Return the [X, Y] coordinate for the center point of the cell that contains the specified text.  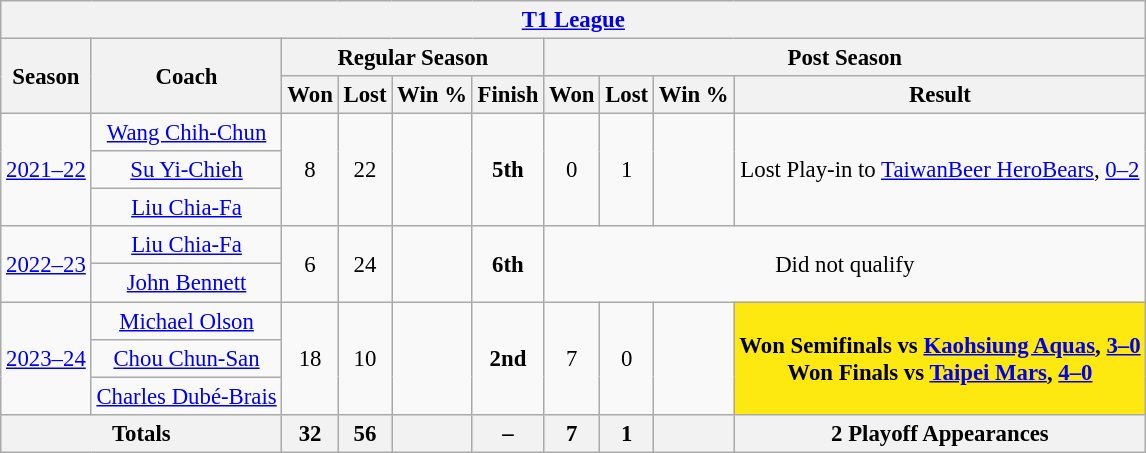
2nd [508, 358]
Charles Dubé-Brais [186, 396]
Finish [508, 95]
10 [365, 358]
Post Season [845, 58]
Season [46, 76]
Chou Chun-San [186, 358]
8 [310, 170]
Regular Season [413, 58]
Won Semifinals vs Kaohsiung Aquas, 3–0Won Finals vs Taipei Mars, 4–0 [940, 358]
Lost Play-in to TaiwanBeer HeroBears, 0–2 [940, 170]
2 Playoff Appearances [940, 433]
Su Yi-Chieh [186, 170]
Did not qualify [845, 264]
2021–22 [46, 170]
Coach [186, 76]
6th [508, 264]
T1 League [574, 20]
24 [365, 264]
2023–24 [46, 358]
32 [310, 433]
Wang Chih-Chun [186, 133]
5th [508, 170]
18 [310, 358]
Michael Olson [186, 321]
John Bennett [186, 283]
– [508, 433]
56 [365, 433]
6 [310, 264]
2022–23 [46, 264]
22 [365, 170]
Totals [142, 433]
Result [940, 95]
